Detect which cell encompasses the target text, then output its [x, y] center coordinate. 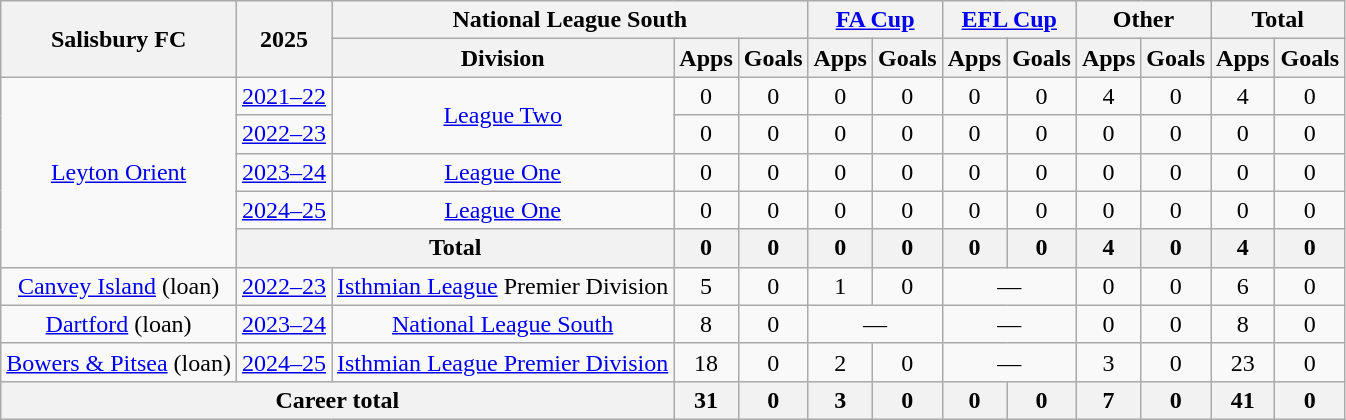
FA Cup [875, 20]
Leyton Orient [119, 172]
5 [706, 286]
2 [840, 362]
Salisbury FC [119, 39]
Canvey Island (loan) [119, 286]
7 [1108, 400]
23 [1243, 362]
2025 [284, 39]
Dartford (loan) [119, 324]
41 [1243, 400]
2021–22 [284, 96]
6 [1243, 286]
Other [1143, 20]
Career total [338, 400]
Bowers & Pitsea (loan) [119, 362]
League Two [503, 115]
Division [503, 58]
1 [840, 286]
EFL Cup [1009, 20]
31 [706, 400]
18 [706, 362]
